Return [X, Y] of the center of cell containing provided text 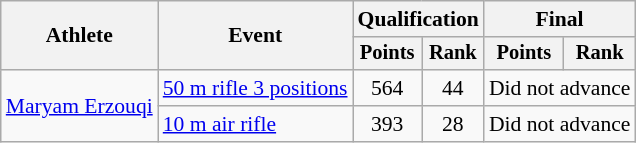
Maryam Erzouqi [80, 106]
Athlete [80, 36]
28 [453, 124]
564 [388, 88]
50 m rifle 3 positions [256, 88]
393 [388, 124]
10 m air rifle [256, 124]
Final [560, 19]
Qualification [418, 19]
Event [256, 36]
44 [453, 88]
